For the text-containing cell, return its midpoint in (X, Y) coordinate format. 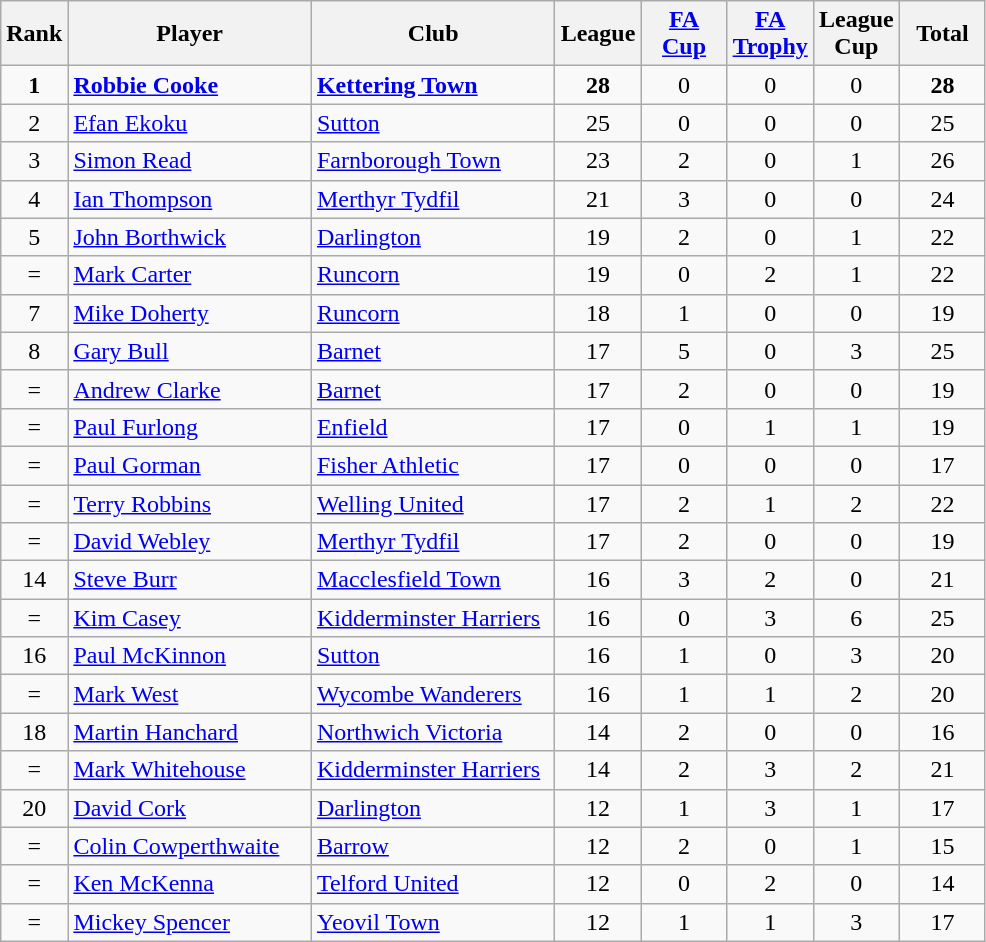
8 (34, 351)
15 (942, 846)
Wycombe Wanderers (433, 694)
Mark Carter (190, 275)
Barrow (433, 846)
Mark West (190, 694)
Paul Furlong (190, 427)
Steve Burr (190, 580)
26 (942, 161)
Paul McKinnon (190, 656)
6 (856, 618)
Mark Whitehouse (190, 770)
FA Cup (684, 34)
Ken McKenna (190, 884)
Martin Hanchard (190, 732)
4 (34, 199)
John Borthwick (190, 237)
Farnborough Town (433, 161)
Club (433, 34)
Colin Cowperthwaite (190, 846)
Enfield (433, 427)
Ian Thompson (190, 199)
Terry Robbins (190, 503)
Player (190, 34)
Paul Gorman (190, 465)
Fisher Athletic (433, 465)
David Cork (190, 808)
Mike Doherty (190, 313)
Mickey Spencer (190, 922)
Andrew Clarke (190, 389)
Total (942, 34)
Robbie Cooke (190, 85)
FA Trophy (770, 34)
League Cup (856, 34)
Simon Read (190, 161)
24 (942, 199)
Efan Ekoku (190, 123)
Gary Bull (190, 351)
Kim Casey (190, 618)
23 (598, 161)
Yeovil Town (433, 922)
Kettering Town (433, 85)
League (598, 34)
Macclesfield Town (433, 580)
Welling United (433, 503)
Northwich Victoria (433, 732)
7 (34, 313)
David Webley (190, 542)
Rank (34, 34)
Telford United (433, 884)
